Capture the cell that displays the provided text and extract its (x, y) central coordinate. 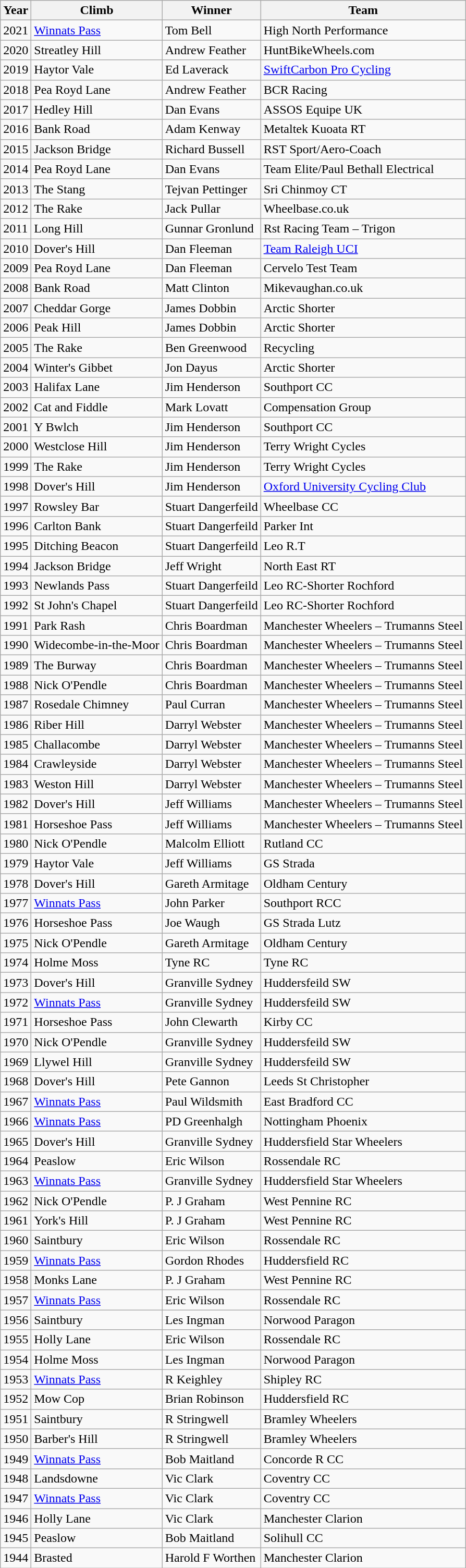
1951 (16, 1419)
1987 (16, 705)
Rosedale Chimney (97, 705)
2011 (16, 228)
1977 (16, 903)
1957 (16, 1300)
2007 (16, 308)
1976 (16, 923)
1967 (16, 1101)
1985 (16, 744)
The Stang (97, 189)
East Bradford CC (363, 1101)
1952 (16, 1399)
2021 (16, 30)
Rowsley Bar (97, 506)
R Keighley (212, 1379)
Carlton Bank (97, 526)
GS Strada (363, 863)
1986 (16, 725)
Southport RCC (363, 903)
Tom Bell (212, 30)
Sri Chinmoy CT (363, 189)
Winner (212, 10)
York's Hill (97, 1221)
Jack Pullar (212, 209)
1960 (16, 1241)
Kirby CC (363, 1022)
BCR Racing (363, 90)
Matt Clinton (212, 288)
1984 (16, 764)
Gordon Rhodes (212, 1260)
1970 (16, 1042)
1946 (16, 1518)
1998 (16, 486)
Crawleyside (97, 764)
Team (363, 10)
Richard Bussell (212, 149)
2003 (16, 387)
Compensation Group (363, 407)
1964 (16, 1161)
Parker Int (363, 526)
Adam Kenway (212, 129)
Winter's Gibbet (97, 367)
Mow Cop (97, 1399)
1962 (16, 1200)
Joe Waugh (212, 923)
Mark Lovatt (212, 407)
2001 (16, 427)
2009 (16, 268)
2010 (16, 249)
Team Elite/Paul Bethall Electrical (363, 169)
Wheelbase.co.uk (363, 209)
2012 (16, 209)
Ben Greenwood (212, 348)
1994 (16, 566)
2019 (16, 70)
Riber Hill (97, 725)
1966 (16, 1121)
1950 (16, 1439)
Ed Laverack (212, 70)
Llywel Hill (97, 1062)
2016 (16, 129)
1948 (16, 1478)
Streatley Hill (97, 50)
Rst Racing Team – Trigon (363, 228)
Solihull CC (363, 1538)
Ditching Beacon (97, 546)
Concorde R CC (363, 1459)
Hedley Hill (97, 109)
High North Performance (363, 30)
1944 (16, 1558)
Halifax Lane (97, 387)
1995 (16, 546)
Jon Dayus (212, 367)
1971 (16, 1022)
Gunnar Gronlund (212, 228)
2008 (16, 288)
1990 (16, 645)
Pete Gannon (212, 1082)
1953 (16, 1379)
Widecombe-in-the-Moor (97, 645)
St John's Chapel (97, 606)
The Burway (97, 665)
Brian Robinson (212, 1399)
GS Strada Lutz (363, 923)
1988 (16, 685)
Leo R.T (363, 546)
Monks Lane (97, 1280)
1958 (16, 1280)
Landsdowne (97, 1478)
1980 (16, 843)
1972 (16, 1002)
HuntBikeWheels.com (363, 50)
Metaltek Kuoata RT (363, 129)
1991 (16, 626)
Recycling (363, 348)
Tejvan Pettinger (212, 189)
Shipley RC (363, 1379)
1983 (16, 784)
Cervelo Test Team (363, 268)
2014 (16, 169)
Mikevaughan.co.uk (363, 288)
1956 (16, 1320)
1999 (16, 467)
ASSOS Equipe UK (363, 109)
RST Sport/Aero-Coach (363, 149)
1949 (16, 1459)
Team Raleigh UCI (363, 249)
Weston Hill (97, 784)
2002 (16, 407)
Nottingham Phoenix (363, 1121)
Peak Hill (97, 328)
John Clewarth (212, 1022)
1961 (16, 1221)
1993 (16, 586)
Malcolm Elliott (212, 843)
Paul Wildsmith (212, 1101)
1992 (16, 606)
Oxford University Cycling Club (363, 486)
2013 (16, 189)
Paul Curran (212, 705)
1989 (16, 665)
John Parker (212, 903)
2015 (16, 149)
Climb (97, 10)
Jeff Wright (212, 566)
Cat and Fiddle (97, 407)
1969 (16, 1062)
1973 (16, 983)
Y Bwlch (97, 427)
1978 (16, 884)
Year (16, 10)
1959 (16, 1260)
2005 (16, 348)
PD Greenhalgh (212, 1121)
1997 (16, 506)
1981 (16, 824)
1982 (16, 804)
1979 (16, 863)
1996 (16, 526)
Rutland CC (363, 843)
2000 (16, 447)
Long Hill (97, 228)
SwiftCarbon Pro Cycling (363, 70)
1965 (16, 1141)
Wheelbase CC (363, 506)
2020 (16, 50)
Westclose Hill (97, 447)
1975 (16, 943)
1945 (16, 1538)
2018 (16, 90)
Harold F Worthen (212, 1558)
1963 (16, 1181)
Park Rash (97, 626)
Newlands Pass (97, 586)
North East RT (363, 566)
Brasted (97, 1558)
2017 (16, 109)
1974 (16, 963)
1954 (16, 1359)
1955 (16, 1340)
Cheddar Gorge (97, 308)
Challacombe (97, 744)
1968 (16, 1082)
2004 (16, 367)
2006 (16, 328)
1947 (16, 1498)
Leeds St Christopher (363, 1082)
Barber's Hill (97, 1439)
